Detect which cell encompasses the target text, then output its (X, Y) center coordinate. 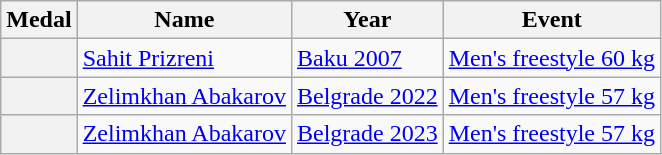
Year (367, 20)
Name (184, 20)
Belgrade 2023 (367, 134)
Baku 2007 (367, 58)
Belgrade 2022 (367, 96)
Event (552, 20)
Medal (39, 20)
Sahit Prizreni (184, 58)
Men's freestyle 60 kg (552, 58)
